Return the (X, Y) coordinate for the center point of the cell that contains the specified text.  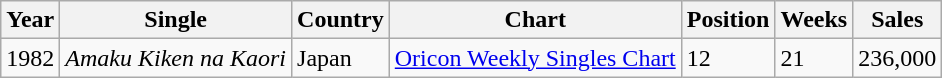
Position (728, 20)
Japan (341, 58)
Amaku Kiken na Kaori (176, 58)
Oricon Weekly Singles Chart (535, 58)
Single (176, 20)
12 (728, 58)
236,000 (898, 58)
Year (30, 20)
21 (814, 58)
1982 (30, 58)
Sales (898, 20)
Chart (535, 20)
Country (341, 20)
Weeks (814, 20)
